Search for the cell housing the specified text and yield its (x, y) center coordinate. 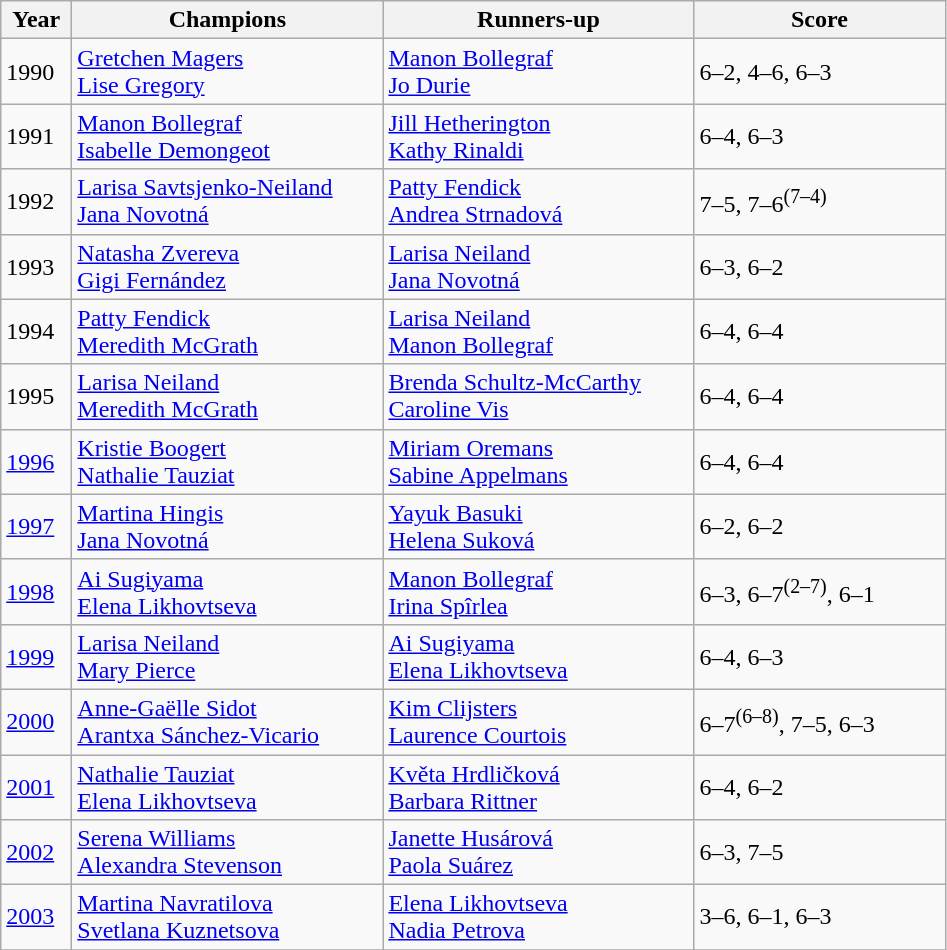
Elena Likhovtseva Nadia Petrova (538, 918)
1992 (36, 202)
Natasha Zvereva Gigi Fernández (228, 266)
2003 (36, 918)
1997 (36, 526)
2001 (36, 786)
6–7(6–8), 7–5, 6–3 (820, 722)
3–6, 6–1, 6–3 (820, 918)
Anne-Gaëlle Sidot Arantxa Sánchez-Vicario (228, 722)
Patty Fendick Andrea Strnadová (538, 202)
1993 (36, 266)
Score (820, 20)
1990 (36, 72)
Larisa Neiland Meredith McGrath (228, 396)
Runners-up (538, 20)
Nathalie Tauziat Elena Likhovtseva (228, 786)
1994 (36, 332)
1996 (36, 462)
1998 (36, 592)
Year (36, 20)
1999 (36, 656)
6–3, 6–7(2–7), 6–1 (820, 592)
7–5, 7–6(7–4) (820, 202)
Serena Williams Alexandra Stevenson (228, 852)
Martina Hingis Jana Novotná (228, 526)
Larisa Neiland Jana Novotná (538, 266)
6–4, 6–2 (820, 786)
2000 (36, 722)
Yayuk Basuki Helena Suková (538, 526)
Champions (228, 20)
Kristie Boogert Nathalie Tauziat (228, 462)
Kim Clijsters Laurence Courtois (538, 722)
6–2, 6–2 (820, 526)
Manon Bollegraf Irina Spîrlea (538, 592)
Gretchen Magers Lise Gregory (228, 72)
Manon Bollegraf Jo Durie (538, 72)
2002 (36, 852)
Janette Husárová Paola Suárez (538, 852)
Jill Hetherington Kathy Rinaldi (538, 136)
6–3, 6–2 (820, 266)
Larisa Neiland Manon Bollegraf (538, 332)
Larisa Savtsjenko-Neiland Jana Novotná (228, 202)
1995 (36, 396)
6–3, 7–5 (820, 852)
Miriam Oremans Sabine Appelmans (538, 462)
Martina Navratilova Svetlana Kuznetsova (228, 918)
Květa Hrdličková Barbara Rittner (538, 786)
Brenda Schultz-McCarthy Caroline Vis (538, 396)
1991 (36, 136)
Manon Bollegraf Isabelle Demongeot (228, 136)
Patty Fendick Meredith McGrath (228, 332)
6–2, 4–6, 6–3 (820, 72)
Larisa Neiland Mary Pierce (228, 656)
